Scan for the cell matching the given text and deliver its (x, y) coordinate at center. 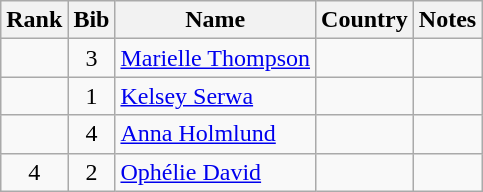
Bib (92, 20)
Anna Holmlund (216, 134)
Country (365, 20)
Marielle Thompson (216, 58)
1 (92, 96)
Ophélie David (216, 172)
3 (92, 58)
Notes (447, 20)
Kelsey Serwa (216, 96)
Rank (34, 20)
2 (92, 172)
Name (216, 20)
